Return [x, y] of the center of cell containing provided text 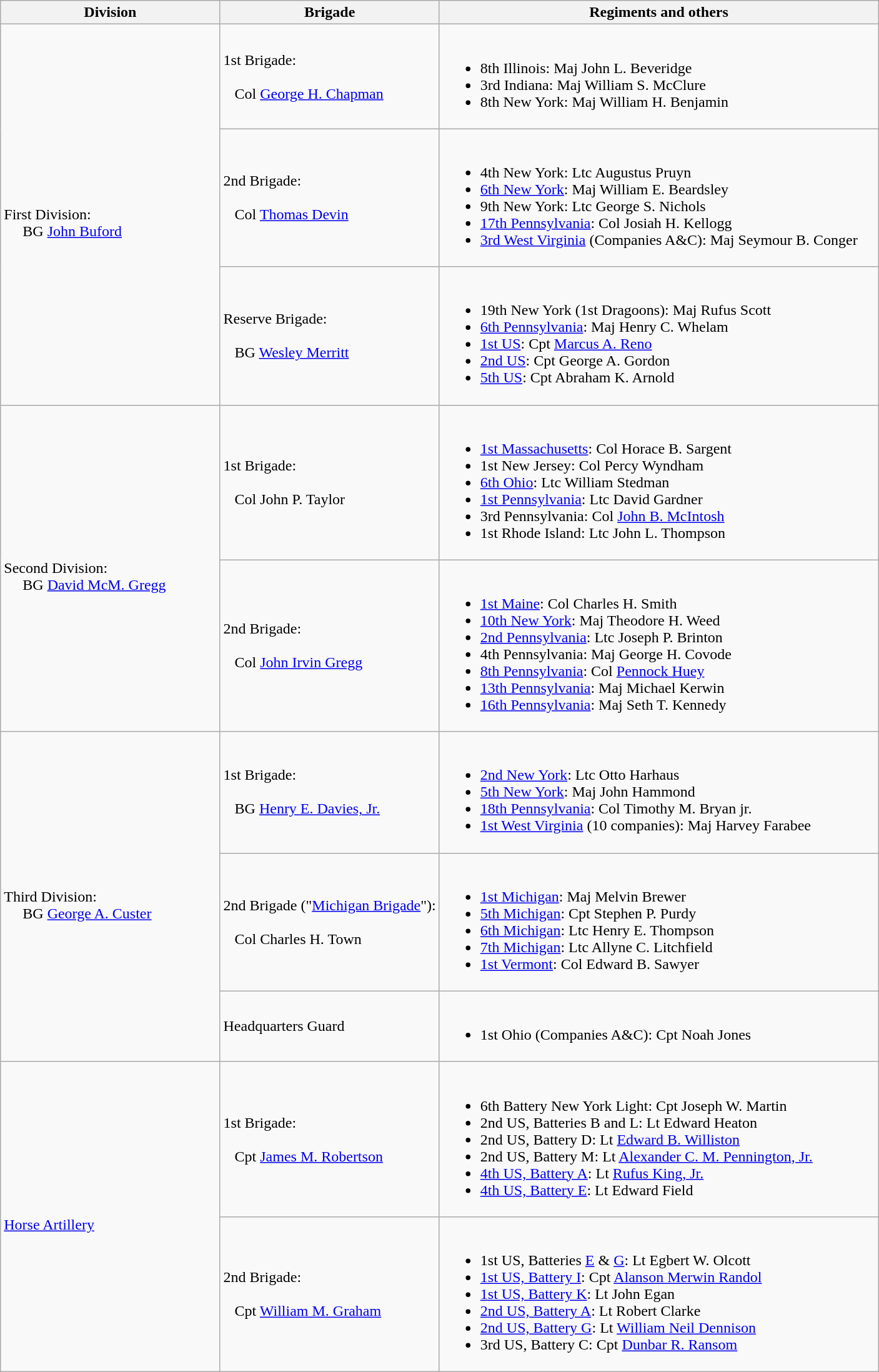
2nd Brigade: Col Thomas Devin [330, 197]
Second Division: BG David McM. Gregg [110, 569]
2nd Brigade: Col John Irvin Gregg [330, 646]
2nd Brigade ("Michigan Brigade"): Col Charles H. Town [330, 922]
Reserve Brigade: BG Wesley Merritt [330, 336]
1st Ohio (Companies A&C): Cpt Noah Jones [658, 1026]
First Division: BG John Buford [110, 215]
1st Brigade: Col John P. Taylor [330, 482]
1st Brigade: BG Henry E. Davies, Jr. [330, 792]
Horse Artillery [110, 1216]
Brigade [330, 12]
2nd Brigade: Cpt William M. Graham [330, 1294]
Third Division: BG George A. Custer [110, 897]
1st Brigade: Cpt James M. Robertson [330, 1139]
Division [110, 12]
8th Illinois: Maj John L. Beveridge3rd Indiana: Maj William S. McClure8th New York: Maj William H. Benjamin [658, 76]
1st Brigade: Col George H. Chapman [330, 76]
Regiments and others [658, 12]
Headquarters Guard [330, 1026]
